Pinpoint the cell where the given text exists, returning its (X, Y) midpoint coordinate. 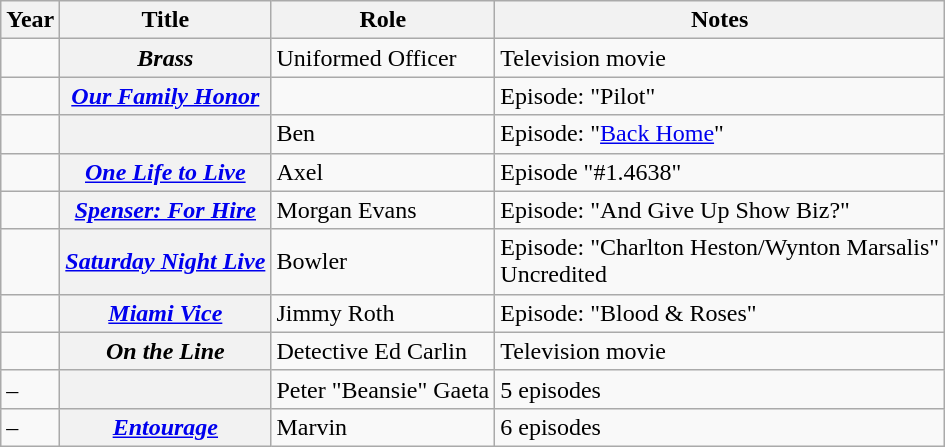
Uniformed Officer (383, 58)
Episode: "And Give Up Show Biz?" (720, 210)
Peter "Beansie" Gaeta (383, 389)
Morgan Evans (383, 210)
Episode: "Back Home" (720, 134)
Marvin (383, 427)
Year (30, 20)
Notes (720, 20)
Axel (383, 172)
Episode "#1.4638" (720, 172)
6 episodes (720, 427)
Spenser: For Hire (166, 210)
Saturday Night Live (166, 262)
Our Family Honor (166, 96)
Bowler (383, 262)
Jimmy Roth (383, 313)
Brass (166, 58)
Title (166, 20)
Detective Ed Carlin (383, 351)
On the Line (166, 351)
Episode: "Charlton Heston/Wynton Marsalis"Uncredited (720, 262)
5 episodes (720, 389)
Entourage (166, 427)
Episode: "Blood & Roses" (720, 313)
One Life to Live (166, 172)
Ben (383, 134)
Miami Vice (166, 313)
Episode: "Pilot" (720, 96)
Role (383, 20)
